Return (x, y) of the center of cell containing provided text 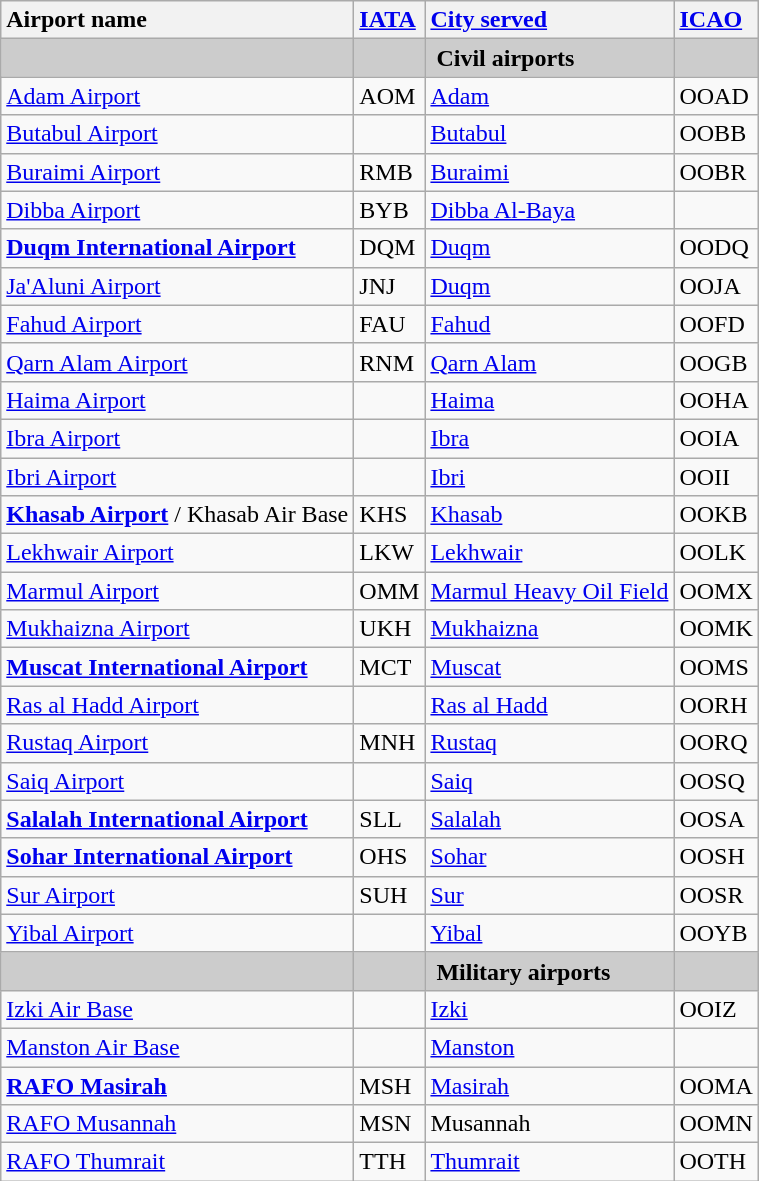
Saiq Airport (178, 781)
Musannah (550, 1124)
OORH (716, 705)
Marmul Airport (178, 591)
OHS (390, 857)
Yibal (550, 933)
Buraimi Airport (178, 172)
OOAD (716, 96)
MNH (390, 743)
OOMA (716, 1085)
Manston Air Base (178, 1047)
Lekhwair Airport (178, 553)
ICAO (716, 20)
Civil airports (550, 58)
OOIA (716, 438)
OOMS (716, 667)
RMB (390, 172)
Ibri (550, 477)
OOII (716, 477)
Masirah (550, 1085)
Fahud (550, 324)
MSN (390, 1124)
Marmul Heavy Oil Field (550, 591)
OOYB (716, 933)
SLL (390, 819)
Muscat International Airport (178, 667)
RAFO Masirah (178, 1085)
Mukhaizna Airport (178, 629)
Thumrait (550, 1162)
TTH (390, 1162)
Rustaq (550, 743)
Izki (550, 1009)
OOSQ (716, 781)
OOMN (716, 1124)
Ras al Hadd (550, 705)
Dibba Airport (178, 210)
OODQ (716, 248)
Airport name (178, 20)
Salalah (550, 819)
Khasab Airport / Khasab Air Base (178, 515)
JNJ (390, 286)
OOKB (716, 515)
OOLK (716, 553)
Ibri Airport (178, 477)
Haima (550, 400)
Dibba Al-Baya (550, 210)
OOBB (716, 134)
Mukhaizna (550, 629)
Adam (550, 96)
Yibal Airport (178, 933)
OOSR (716, 895)
Sohar International Airport (178, 857)
Manston (550, 1047)
OOSA (716, 819)
City served (550, 20)
Sohar (550, 857)
SUH (390, 895)
OMM (390, 591)
Qarn Alam (550, 362)
OORQ (716, 743)
OOMX (716, 591)
LKW (390, 553)
Adam Airport (178, 96)
Haima Airport (178, 400)
RAFO Musannah (178, 1124)
Ras al Hadd Airport (178, 705)
Duqm International Airport (178, 248)
DQM (390, 248)
Izki Air Base (178, 1009)
Sur (550, 895)
Salalah International Airport (178, 819)
MSH (390, 1085)
Buraimi (550, 172)
OOIZ (716, 1009)
Ibra (550, 438)
IATA (390, 20)
OOHA (716, 400)
OOFD (716, 324)
Sur Airport (178, 895)
OOTH (716, 1162)
UKH (390, 629)
FAU (390, 324)
MCT (390, 667)
Khasab (550, 515)
Saiq (550, 781)
Fahud Airport (178, 324)
Muscat (550, 667)
Rustaq Airport (178, 743)
BYB (390, 210)
RNM (390, 362)
OOJA (716, 286)
Butabul (550, 134)
OOBR (716, 172)
Ibra Airport (178, 438)
Qarn Alam Airport (178, 362)
AOM (390, 96)
OOSH (716, 857)
RAFO Thumrait (178, 1162)
Ja'Aluni Airport (178, 286)
Butabul Airport (178, 134)
OOGB (716, 362)
KHS (390, 515)
Lekhwair (550, 553)
OOMK (716, 629)
Military airports (550, 971)
